Identify which cell holds the provided text, then report its [x, y] central coordinate. 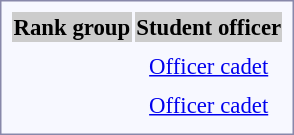
Rank group [72, 27]
Student officer [209, 27]
